Extract the [X, Y] coordinate from the center of the cell holding the provided text.  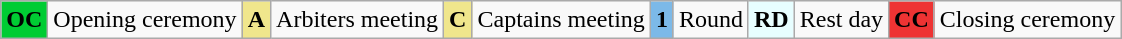
Rest day [841, 20]
Closing ceremony [1027, 20]
1 [662, 20]
OC [24, 20]
C [458, 20]
Opening ceremony [145, 20]
CC [912, 20]
RD [771, 20]
Captains meeting [561, 20]
A [256, 20]
Arbiters meeting [358, 20]
Round [710, 20]
